Return the [X, Y] coordinate for the center point of the cell that contains the specified text.  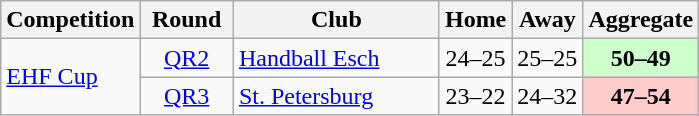
47–54 [641, 96]
25–25 [548, 58]
Club [336, 20]
EHF Cup [70, 77]
Round [187, 20]
Away [548, 20]
QR3 [187, 96]
QR2 [187, 58]
50–49 [641, 58]
St. Petersburg [336, 96]
Home [475, 20]
Competition [70, 20]
Aggregate [641, 20]
24–25 [475, 58]
Handball Esch [336, 58]
24–32 [548, 96]
23–22 [475, 96]
